Find where the given text appears and provide that cell's center as (x, y) coordinate. 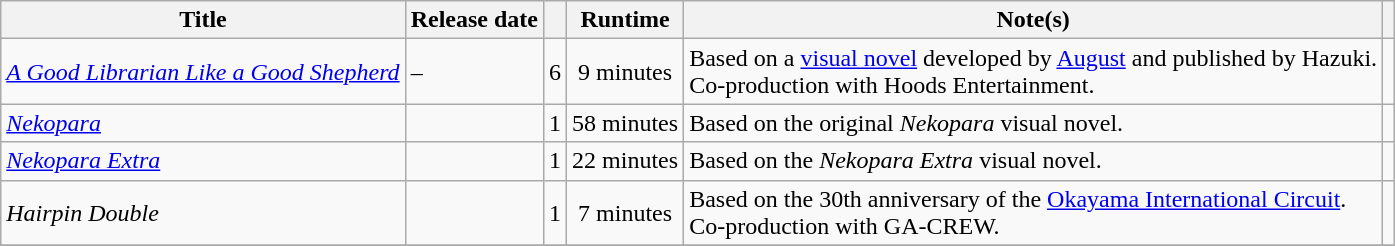
– (474, 72)
Runtime (626, 20)
Based on a visual novel developed by August and published by Hazuki.Co-production with Hoods Entertainment. (1034, 72)
Nekopara (203, 123)
Note(s) (1034, 20)
7 minutes (626, 212)
A Good Librarian Like a Good Shepherd (203, 72)
Nekopara Extra (203, 161)
Release date (474, 20)
22 minutes (626, 161)
Based on the 30th anniversary of the Okayama International Circuit.Co-production with GA-CREW. (1034, 212)
Based on the original Nekopara visual novel. (1034, 123)
Title (203, 20)
9 minutes (626, 72)
58 minutes (626, 123)
Based on the Nekopara Extra visual novel. (1034, 161)
6 (554, 72)
Hairpin Double (203, 212)
